Provide the (X, Y) coordinate of the cell's center where the given text is located.  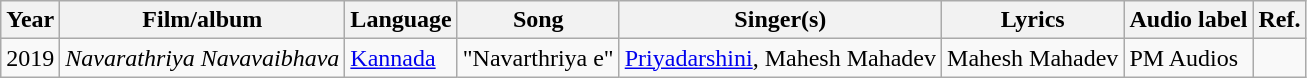
PM Audios (1188, 58)
"Navarthriya e" (538, 58)
Film/album (202, 20)
Priyadarshini, Mahesh Mahadev (780, 58)
Language (401, 20)
Audio label (1188, 20)
Song (538, 20)
Kannada (401, 58)
Lyrics (1033, 20)
Singer(s) (780, 20)
2019 (30, 58)
Navarathriya Navavaibhava (202, 58)
Year (30, 20)
Mahesh Mahadev (1033, 58)
Ref. (1280, 20)
